Search for the cell housing the specified text and yield its [x, y] center coordinate. 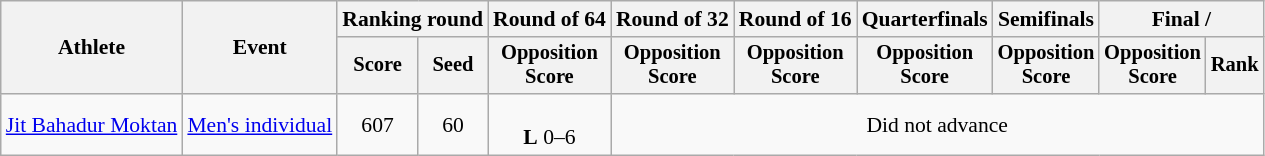
Semifinals [1046, 19]
Athlete [92, 48]
Round of 64 [550, 19]
Men's individual [260, 124]
Jit Bahadur Moktan [92, 124]
Quarterfinals [925, 19]
Rank [1235, 66]
Final / [1181, 19]
Score [378, 66]
607 [378, 124]
Seed [453, 66]
Round of 16 [796, 19]
Did not advance [938, 124]
Ranking round [412, 19]
L 0–6 [550, 124]
60 [453, 124]
Round of 32 [672, 19]
Event [260, 48]
